Return [x, y] of the center of cell containing provided text 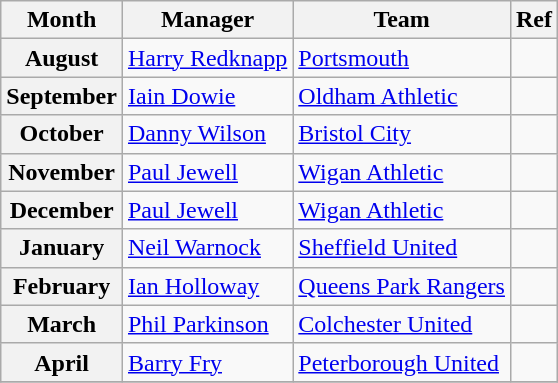
Colchester United [402, 324]
Ref [534, 20]
September [62, 96]
Portsmouth [402, 58]
Sheffield United [402, 248]
Danny Wilson [207, 134]
January [62, 248]
Oldham Athletic [402, 96]
Manager [207, 20]
Queens Park Rangers [402, 286]
Harry Redknapp [207, 58]
Month [62, 20]
Phil Parkinson [207, 324]
Neil Warnock [207, 248]
October [62, 134]
November [62, 172]
April [62, 362]
Barry Fry [207, 362]
Team [402, 20]
December [62, 210]
February [62, 286]
Bristol City [402, 134]
August [62, 58]
Peterborough United [402, 362]
Ian Holloway [207, 286]
Iain Dowie [207, 96]
March [62, 324]
